Pinpoint the cell where the given text exists, returning its [x, y] midpoint coordinate. 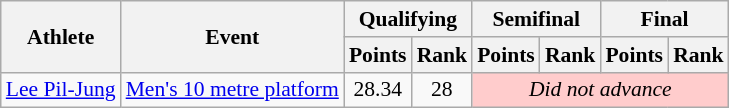
Men's 10 metre platform [232, 90]
Did not advance [600, 90]
28 [442, 90]
Event [232, 36]
Semifinal [536, 19]
28.34 [378, 90]
Lee Pil-Jung [61, 90]
Qualifying [408, 19]
Final [664, 19]
Athlete [61, 36]
